Capture the cell that displays the provided text and extract its (X, Y) central coordinate. 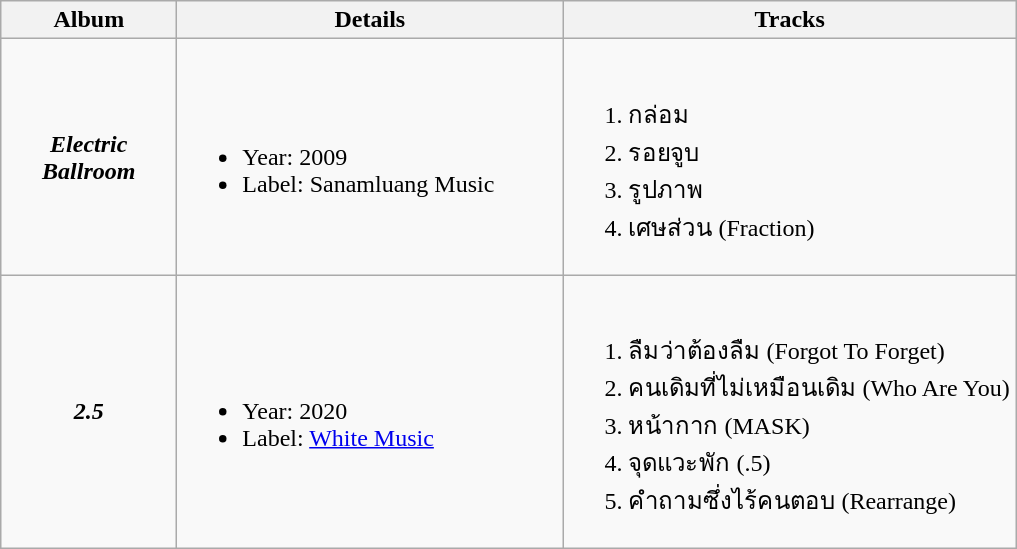
Electric Ballroom (89, 157)
Year: 2020Label: White Music (370, 412)
Tracks (790, 20)
2.5 (89, 412)
Details (370, 20)
ลืมว่าต้องลืม (Forgot To Forget)คนเดิมที่ไม่เหมือนเดิม (Who Are You)หน้ากาก (MASK)จุดแวะพัก (.5)คำถามซึ่งไร้คนตอบ (Rearrange) (790, 412)
Album (89, 20)
กล่อมรอยจูบรูปภาพเศษส่วน (Fraction) (790, 157)
Year: 2009Label: Sanamluang Music (370, 157)
